Return (x, y) of the center of cell containing provided text 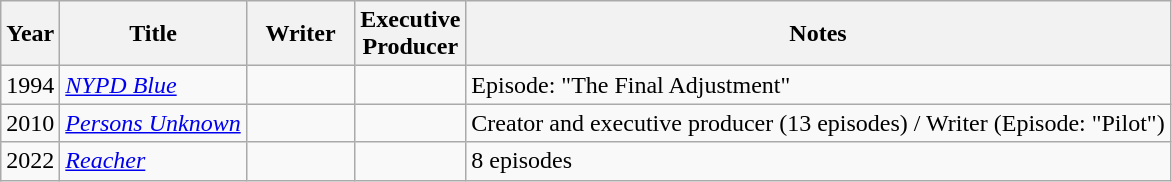
Creator and executive producer (13 episodes) / Writer (Episode: "Pilot") (818, 123)
2010 (30, 123)
ExecutiveProducer (410, 34)
Writer (300, 34)
Reacher (153, 161)
NYPD Blue (153, 85)
Episode: "The Final Adjustment" (818, 85)
Year (30, 34)
1994 (30, 85)
8 episodes (818, 161)
Notes (818, 34)
Title (153, 34)
Persons Unknown (153, 123)
2022 (30, 161)
